Extract the (x, y) coordinate from the center of the cell holding the provided text.  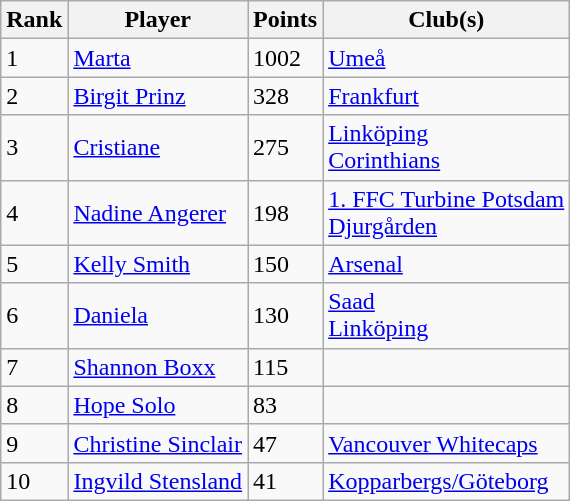
Rank (34, 20)
1002 (286, 58)
Club(s) (446, 20)
1 (34, 58)
2 (34, 96)
Birgit Prinz (158, 96)
Vancouver Whitecaps (446, 443)
9 (34, 443)
Marta (158, 58)
Christine Sinclair (158, 443)
4 (34, 212)
275 (286, 148)
7 (34, 367)
Ingvild Stensland (158, 481)
8 (34, 405)
1. FFC Turbine Potsdam Djurgården (446, 212)
115 (286, 367)
3 (34, 148)
Linköping Corinthians (446, 148)
Kelly Smith (158, 264)
Hope Solo (158, 405)
10 (34, 481)
41 (286, 481)
198 (286, 212)
Nadine Angerer (158, 212)
Shannon Boxx (158, 367)
Points (286, 20)
Kopparbergs/Göteborg (446, 481)
Player (158, 20)
Cristiane (158, 148)
130 (286, 316)
328 (286, 96)
Daniela (158, 316)
47 (286, 443)
Umeå (446, 58)
6 (34, 316)
Frankfurt (446, 96)
150 (286, 264)
5 (34, 264)
83 (286, 405)
Arsenal (446, 264)
Saad Linköping (446, 316)
